Output the [x, y] coordinate of the center of the cell containing the given text.  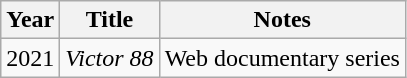
Victor 88 [110, 58]
Year [30, 20]
Notes [282, 20]
Web documentary series [282, 58]
2021 [30, 58]
Title [110, 20]
